Scan for the cell matching the given text and deliver its [x, y] coordinate at center. 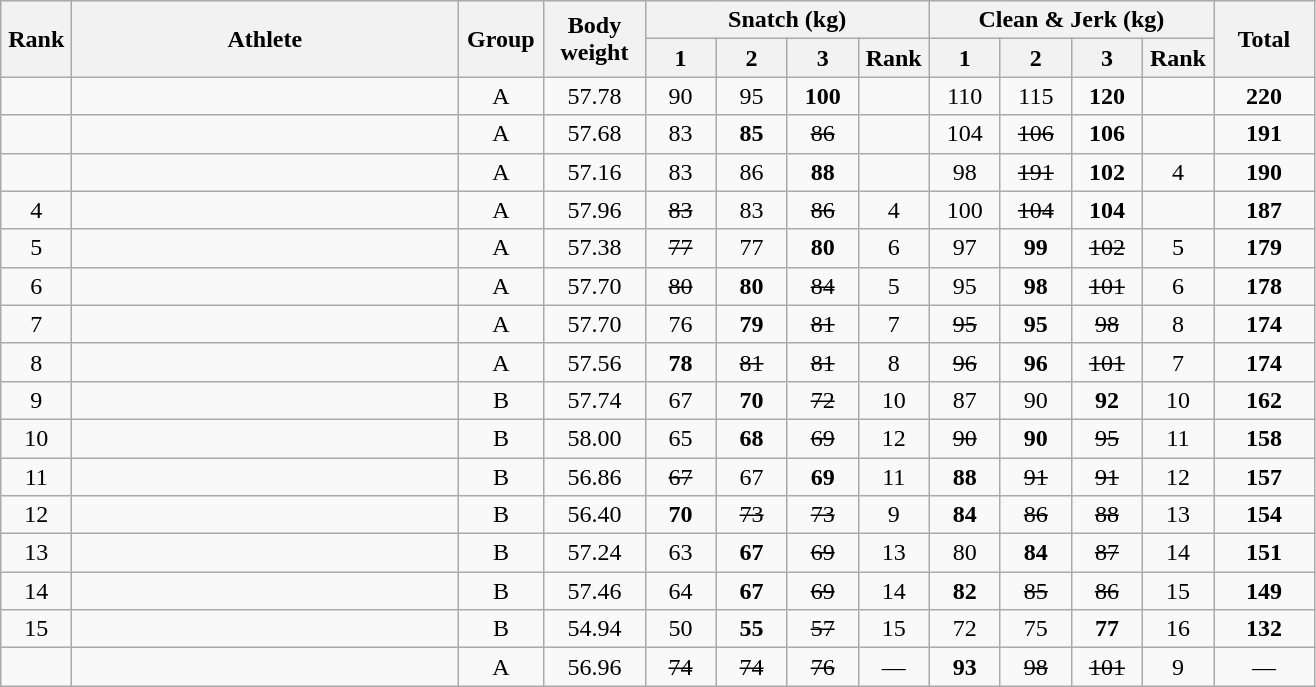
50 [680, 629]
57.68 [594, 134]
57.38 [594, 248]
57.46 [594, 591]
57.78 [594, 96]
55 [752, 629]
57.96 [594, 210]
158 [1264, 438]
Group [501, 39]
220 [1264, 96]
65 [680, 438]
56.40 [594, 515]
110 [964, 96]
78 [680, 362]
79 [752, 324]
151 [1264, 553]
Body weight [594, 39]
154 [1264, 515]
162 [1264, 400]
93 [964, 667]
75 [1036, 629]
115 [1036, 96]
82 [964, 591]
149 [1264, 591]
Clean & Jerk (kg) [1071, 20]
56.86 [594, 477]
68 [752, 438]
190 [1264, 172]
63 [680, 553]
57 [822, 629]
Snatch (kg) [787, 20]
Athlete [265, 39]
99 [1036, 248]
178 [1264, 286]
132 [1264, 629]
Total [1264, 39]
187 [1264, 210]
54.94 [594, 629]
57.74 [594, 400]
57.24 [594, 553]
179 [1264, 248]
58.00 [594, 438]
57.16 [594, 172]
120 [1106, 96]
64 [680, 591]
57.56 [594, 362]
16 [1178, 629]
97 [964, 248]
56.96 [594, 667]
92 [1106, 400]
157 [1264, 477]
